Locate the cell with the specified text and output its (x, y) center coordinate. 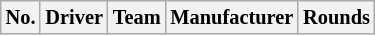
Rounds (336, 17)
No. (21, 17)
Driver (74, 17)
Manufacturer (232, 17)
Team (137, 17)
